Identify which cell holds the provided text, then report its [x, y] central coordinate. 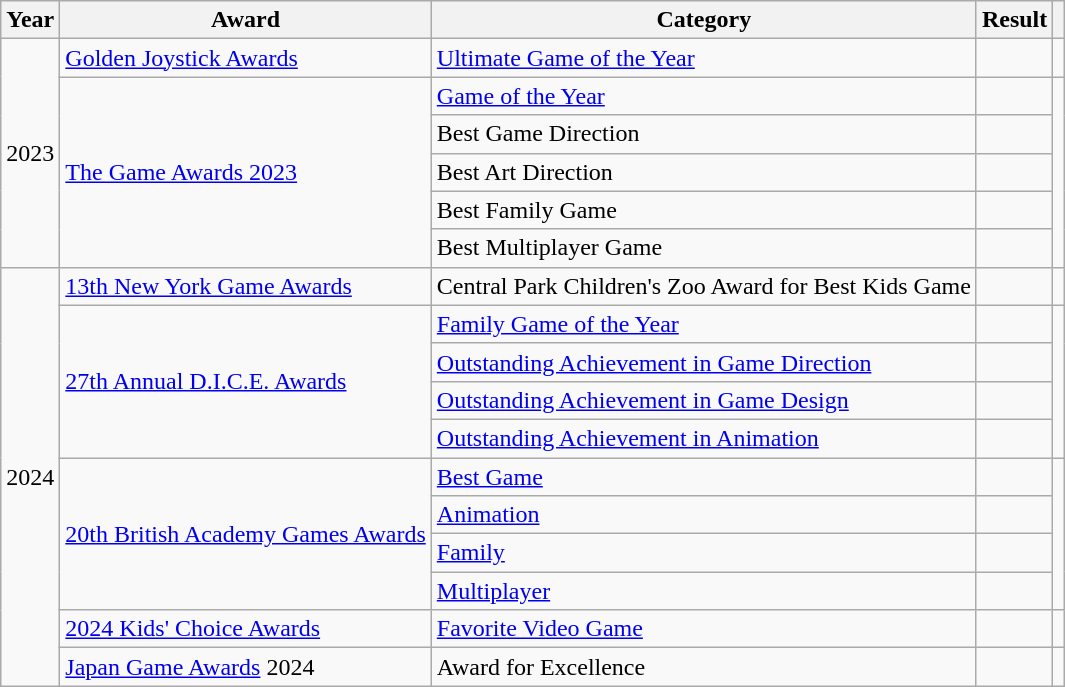
27th Annual D.I.C.E. Awards [246, 381]
Best Art Direction [704, 172]
Multiplayer [704, 591]
The Game Awards 2023 [246, 172]
Best Family Game [704, 210]
Outstanding Achievement in Game Direction [704, 362]
Category [704, 20]
Result [1014, 20]
2024 [30, 476]
Golden Joystick Awards [246, 58]
20th British Academy Games Awards [246, 534]
13th New York Game Awards [246, 286]
Favorite Video Game [704, 629]
Japan Game Awards 2024 [246, 667]
Best Game [704, 477]
Award for Excellence [704, 667]
Outstanding Achievement in Animation [704, 438]
2023 [30, 153]
Year [30, 20]
2024 Kids' Choice Awards [246, 629]
Award [246, 20]
Best Game Direction [704, 134]
Ultimate Game of the Year [704, 58]
Family Game of the Year [704, 324]
Outstanding Achievement in Game Design [704, 400]
Animation [704, 515]
Central Park Children's Zoo Award for Best Kids Game [704, 286]
Game of the Year [704, 96]
Best Multiplayer Game [704, 248]
Family [704, 553]
